Search for the cell housing the specified text and yield its [X, Y] center coordinate. 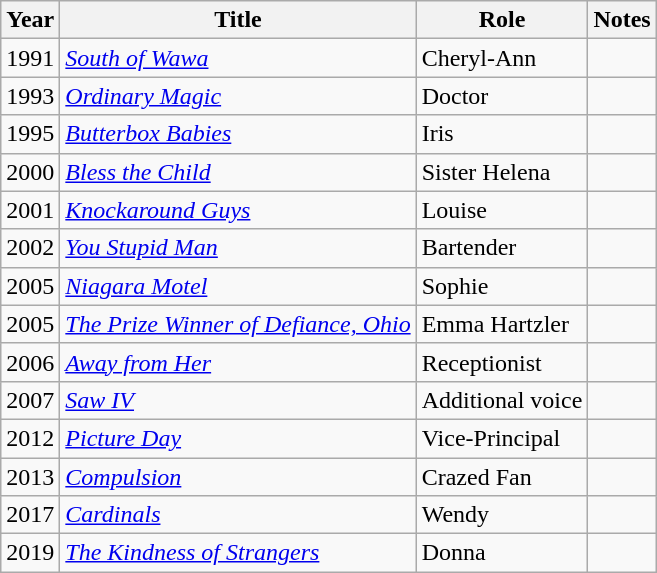
Louise [502, 210]
Wendy [502, 515]
Iris [502, 134]
Vice-Principal [502, 438]
2019 [30, 553]
2000 [30, 172]
The Prize Winner of Defiance, Ohio [238, 324]
1995 [30, 134]
2012 [30, 438]
Crazed Fan [502, 477]
Butterbox Babies [238, 134]
Compulsion [238, 477]
Sophie [502, 286]
Emma Hartzler [502, 324]
1991 [30, 58]
Picture Day [238, 438]
Title [238, 20]
Year [30, 20]
Notes [622, 20]
The Kindness of Strangers [238, 553]
Doctor [502, 96]
2006 [30, 362]
Additional voice [502, 400]
2002 [30, 248]
Sister Helena [502, 172]
2013 [30, 477]
Bless the Child [238, 172]
Cardinals [238, 515]
Away from Her [238, 362]
Receptionist [502, 362]
Role [502, 20]
South of Wawa [238, 58]
Saw IV [238, 400]
1993 [30, 96]
Donna [502, 553]
2007 [30, 400]
Knockaround Guys [238, 210]
2001 [30, 210]
Niagara Motel [238, 286]
2017 [30, 515]
Ordinary Magic [238, 96]
Bartender [502, 248]
You Stupid Man [238, 248]
Cheryl-Ann [502, 58]
